Return the [X, Y] coordinate for the center point of the cell that contains the specified text.  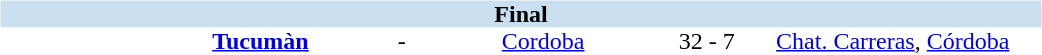
32 - 7 [707, 42]
Final [520, 14]
Tucumàn [260, 42]
Cordoba [544, 42]
Chat. Carreras, Córdoba [893, 42]
- [402, 42]
